Capture the cell that displays the provided text and extract its [X, Y] central coordinate. 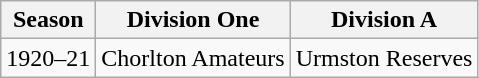
Division One [193, 20]
Chorlton Amateurs [193, 58]
Urmston Reserves [384, 58]
Season [48, 20]
Division A [384, 20]
1920–21 [48, 58]
